Determine the [X, Y] coordinate at the center of the cell enclosing the given text.  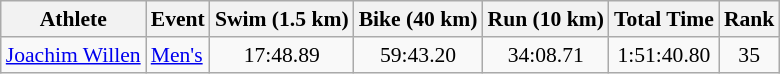
17:48.89 [282, 55]
59:43.20 [418, 55]
Swim (1.5 km) [282, 19]
Run (10 km) [546, 19]
1:51:40.80 [664, 55]
35 [750, 55]
Joachim Willen [74, 55]
Event [178, 19]
Total Time [664, 19]
Rank [750, 19]
34:08.71 [546, 55]
Bike (40 km) [418, 19]
Men's [178, 55]
Athlete [74, 19]
